Identify which cell holds the provided text, then report its (x, y) central coordinate. 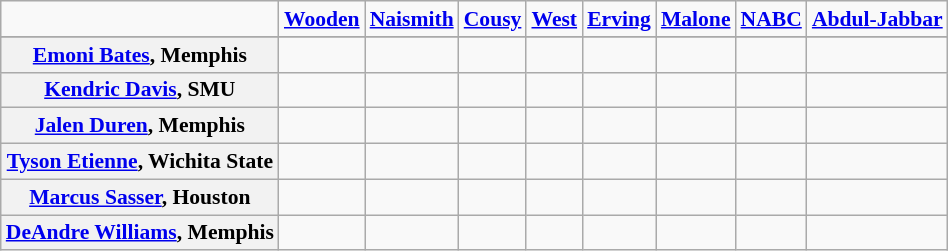
Wooden (322, 19)
DeAndre Williams, Memphis (140, 233)
Naismith (412, 19)
Abdul-Jabbar (878, 19)
Tyson Etienne, Wichita State (140, 162)
Malone (696, 19)
NABC (772, 19)
Jalen Duren, Memphis (140, 126)
Cousy (493, 19)
West (554, 19)
Emoni Bates, Memphis (140, 55)
Erving (619, 19)
Kendric Davis, SMU (140, 90)
Marcus Sasser, Houston (140, 197)
